For the text-containing cell, return its midpoint in [X, Y] coordinate format. 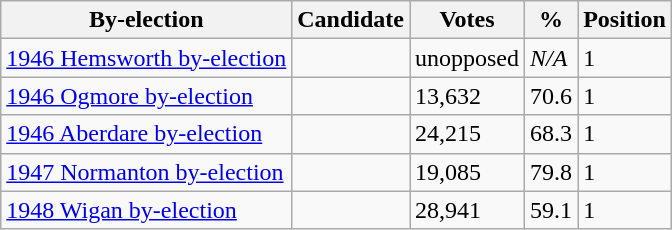
24,215 [468, 134]
Candidate [351, 20]
unopposed [468, 58]
79.8 [552, 172]
13,632 [468, 96]
Votes [468, 20]
1946 Aberdare by-election [146, 134]
Position [625, 20]
% [552, 20]
1947 Normanton by-election [146, 172]
N/A [552, 58]
19,085 [468, 172]
1948 Wigan by-election [146, 210]
28,941 [468, 210]
59.1 [552, 210]
By-election [146, 20]
70.6 [552, 96]
1946 Ogmore by-election [146, 96]
1946 Hemsworth by-election [146, 58]
68.3 [552, 134]
